Locate the cell with the specified text and output its (X, Y) center coordinate. 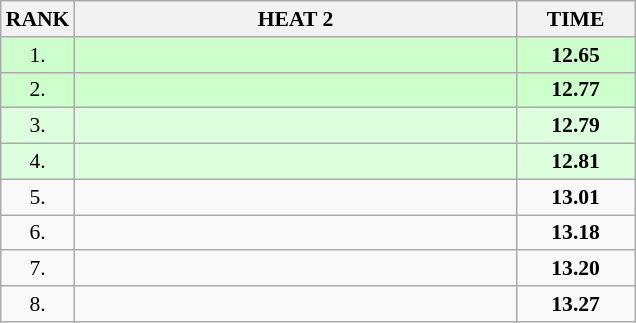
2. (38, 90)
13.27 (576, 304)
12.81 (576, 162)
12.77 (576, 90)
8. (38, 304)
12.65 (576, 55)
6. (38, 233)
HEAT 2 (295, 19)
13.01 (576, 197)
TIME (576, 19)
4. (38, 162)
12.79 (576, 126)
7. (38, 269)
RANK (38, 19)
13.18 (576, 233)
3. (38, 126)
1. (38, 55)
5. (38, 197)
13.20 (576, 269)
